From the cell containing the given text, extract its center point as [x, y] coordinate. 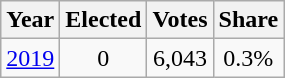
Elected [104, 20]
6,043 [180, 58]
0 [104, 58]
Share [248, 20]
2019 [30, 58]
0.3% [248, 58]
Votes [180, 20]
Year [30, 20]
